Determine the (X, Y) coordinate at the center of the cell enclosing the given text.  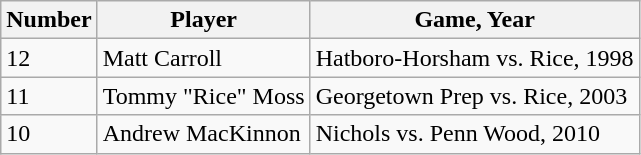
Nichols vs. Penn Wood, 2010 (474, 134)
10 (49, 134)
Game, Year (474, 20)
Hatboro-Horsham vs. Rice, 1998 (474, 58)
Player (204, 20)
Tommy "Rice" Moss (204, 96)
12 (49, 58)
Andrew MacKinnon (204, 134)
11 (49, 96)
Matt Carroll (204, 58)
Georgetown Prep vs. Rice, 2003 (474, 96)
Number (49, 20)
